Capture the cell that displays the provided text and extract its (x, y) central coordinate. 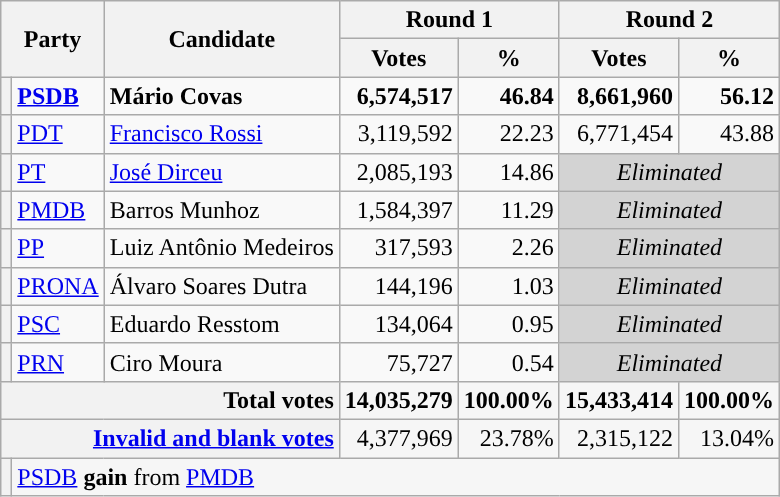
2,315,122 (618, 438)
0.95 (508, 324)
PRONA (58, 286)
Total votes (170, 400)
6,574,517 (398, 96)
Luiz Antônio Medeiros (222, 248)
14.86 (508, 172)
75,727 (398, 362)
317,593 (398, 248)
PSDB (58, 96)
0.54 (508, 362)
Invalid and blank votes (170, 438)
PP (58, 248)
PDT (58, 134)
PSDB gain from PMDB (396, 477)
8,661,960 (618, 96)
23.78% (508, 438)
4,377,969 (398, 438)
Round 1 (449, 20)
Ciro Moura (222, 362)
Round 2 (669, 20)
15,433,414 (618, 400)
1.03 (508, 286)
Mário Covas (222, 96)
13.04% (728, 438)
2,085,193 (398, 172)
Álvaro Soares Dutra (222, 286)
56.12 (728, 96)
14,035,279 (398, 400)
Party (52, 39)
144,196 (398, 286)
3,119,592 (398, 134)
22.23 (508, 134)
6,771,454 (618, 134)
46.84 (508, 96)
Barros Munhoz (222, 210)
PRN (58, 362)
Eduardo Resstom (222, 324)
Candidate (222, 39)
PSC (58, 324)
11.29 (508, 210)
PT (58, 172)
43.88 (728, 134)
José Dirceu (222, 172)
1,584,397 (398, 210)
Francisco Rossi (222, 134)
134,064 (398, 324)
PMDB (58, 210)
2.26 (508, 248)
